From the cell containing the given text, extract its center point as [X, Y] coordinate. 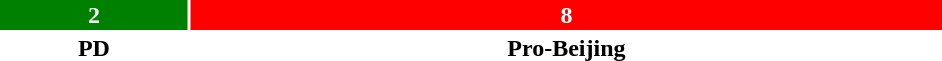
2 [94, 15]
8 [566, 15]
